Extract the (x, y) coordinate from the center of the cell holding the provided text.  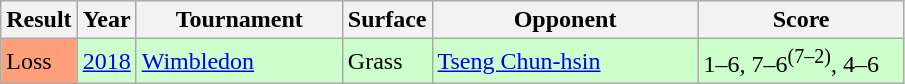
2018 (106, 62)
Tseng Chun-hsin (565, 62)
Year (106, 20)
Score (801, 20)
Opponent (565, 20)
Wimbledon (239, 62)
Grass (387, 62)
Loss (39, 62)
Surface (387, 20)
Tournament (239, 20)
1–6, 7–6(7–2), 4–6 (801, 62)
Result (39, 20)
